From the cell containing the given text, extract its center point as (x, y) coordinate. 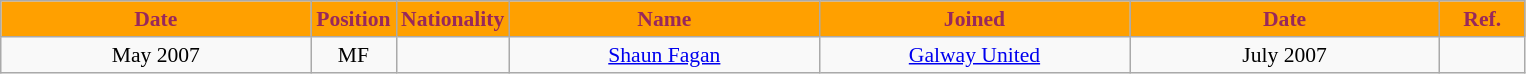
Nationality (452, 19)
Shaun Fagan (664, 55)
Ref. (1482, 19)
May 2007 (156, 55)
July 2007 (1285, 55)
Joined (974, 19)
Name (664, 19)
Galway United (974, 55)
MF (354, 55)
Position (354, 19)
